Determine the [X, Y] coordinate at the center of the cell enclosing the given text.  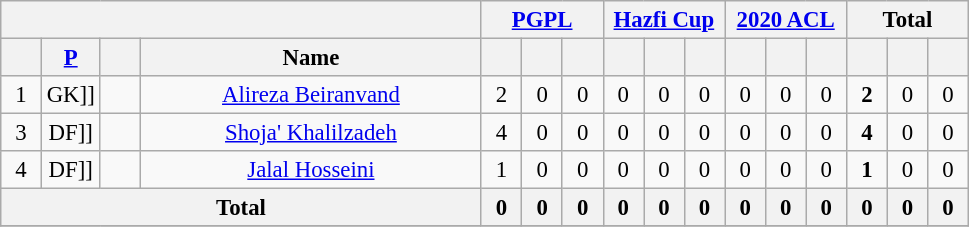
Jalal Hosseini [312, 170]
Hazfi Cup [664, 20]
3 [22, 133]
Name [312, 58]
Shoja' Khalilzadeh [312, 133]
Alireza Beiranvand [312, 95]
PGPL [542, 20]
P [70, 58]
GK]] [70, 95]
2020 ACL [786, 20]
